Capture the cell that displays the provided text and extract its [x, y] central coordinate. 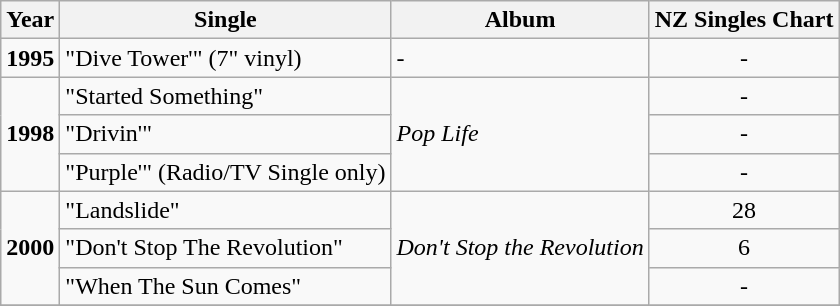
2000 [30, 248]
"Started Something" [226, 96]
Year [30, 20]
6 [744, 248]
1998 [30, 134]
"Dive Tower'" (7" vinyl) [226, 58]
Pop Life [520, 134]
NZ Singles Chart [744, 20]
Album [520, 20]
"Don't Stop The Revolution" [226, 248]
28 [744, 210]
Single [226, 20]
"When The Sun Comes" [226, 286]
"Drivin'" [226, 134]
"Purple'" (Radio/TV Single only) [226, 172]
Don't Stop the Revolution [520, 248]
1995 [30, 58]
"Landslide" [226, 210]
